Search for the cell housing the specified text and yield its [X, Y] center coordinate. 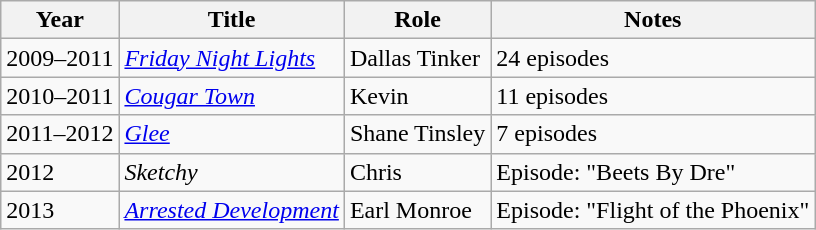
Arrested Development [232, 210]
Glee [232, 134]
Chris [417, 172]
Cougar Town [232, 96]
Shane Tinsley [417, 134]
2011–2012 [60, 134]
2013 [60, 210]
11 episodes [653, 96]
Episode: "Beets By Dre" [653, 172]
Friday Night Lights [232, 58]
Dallas Tinker [417, 58]
Kevin [417, 96]
Year [60, 20]
24 episodes [653, 58]
Episode: "Flight of the Phoenix" [653, 210]
2010–2011 [60, 96]
7 episodes [653, 134]
Sketchy [232, 172]
Notes [653, 20]
2009–2011 [60, 58]
Title [232, 20]
Earl Monroe [417, 210]
Role [417, 20]
2012 [60, 172]
